Search for the cell housing the specified text and yield its (X, Y) center coordinate. 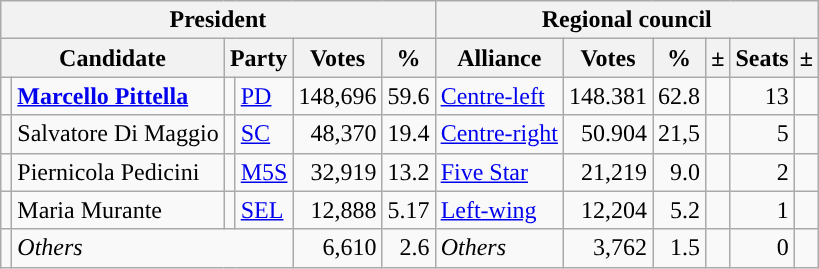
12,888 (338, 210)
PD (264, 96)
Alliance (499, 58)
13 (762, 96)
SC (264, 134)
Maria Murante (118, 210)
5.17 (408, 210)
12,204 (608, 210)
Marcello Pittella (118, 96)
2 (762, 172)
9.0 (680, 172)
Centre-right (499, 134)
0 (762, 248)
19.4 (408, 134)
32,919 (338, 172)
Candidate (112, 58)
Salvatore Di Maggio (118, 134)
148.381 (608, 96)
2.6 (408, 248)
Piernicola Pedicini (118, 172)
21,5 (680, 134)
6,610 (338, 248)
Centre-left (499, 96)
1.5 (680, 248)
SEL (264, 210)
48,370 (338, 134)
Regional council (626, 20)
5.2 (680, 210)
Seats (762, 58)
President (218, 20)
62.8 (680, 96)
148,696 (338, 96)
21,219 (608, 172)
5 (762, 134)
59.6 (408, 96)
13.2 (408, 172)
Five Star (499, 172)
Party (258, 58)
M5S (264, 172)
1 (762, 210)
3,762 (608, 248)
50.904 (608, 134)
Left-wing (499, 210)
